Output the [x, y] coordinate of the center of the cell containing the given text.  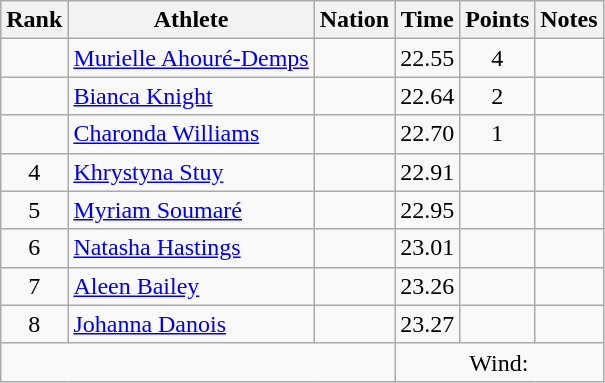
Nation [354, 20]
22.91 [428, 172]
Wind: [500, 362]
22.64 [428, 96]
Charonda Williams [191, 134]
Aleen Bailey [191, 286]
Myriam Soumaré [191, 210]
23.27 [428, 324]
Time [428, 20]
23.01 [428, 248]
6 [34, 248]
Natasha Hastings [191, 248]
Athlete [191, 20]
22.70 [428, 134]
8 [34, 324]
Notes [569, 20]
7 [34, 286]
23.26 [428, 286]
Rank [34, 20]
Johanna Danois [191, 324]
22.95 [428, 210]
Khrystyna Stuy [191, 172]
Bianca Knight [191, 96]
1 [498, 134]
22.55 [428, 58]
Murielle Ahouré-Demps [191, 58]
Points [498, 20]
5 [34, 210]
2 [498, 96]
